Search for the cell housing the specified text and yield its [x, y] center coordinate. 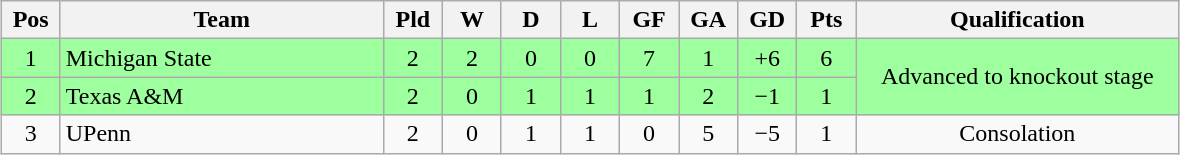
L [590, 20]
Texas A&M [222, 96]
+6 [768, 58]
Pos [30, 20]
GA [708, 20]
6 [826, 58]
Consolation [1018, 134]
Advanced to knockout stage [1018, 77]
Pts [826, 20]
5 [708, 134]
Michigan State [222, 58]
Team [222, 20]
Qualification [1018, 20]
7 [650, 58]
GD [768, 20]
UPenn [222, 134]
W [472, 20]
−1 [768, 96]
Pld [412, 20]
GF [650, 20]
3 [30, 134]
D [530, 20]
−5 [768, 134]
